Provide the (X, Y) coordinate of the cell's center where the given text is located.  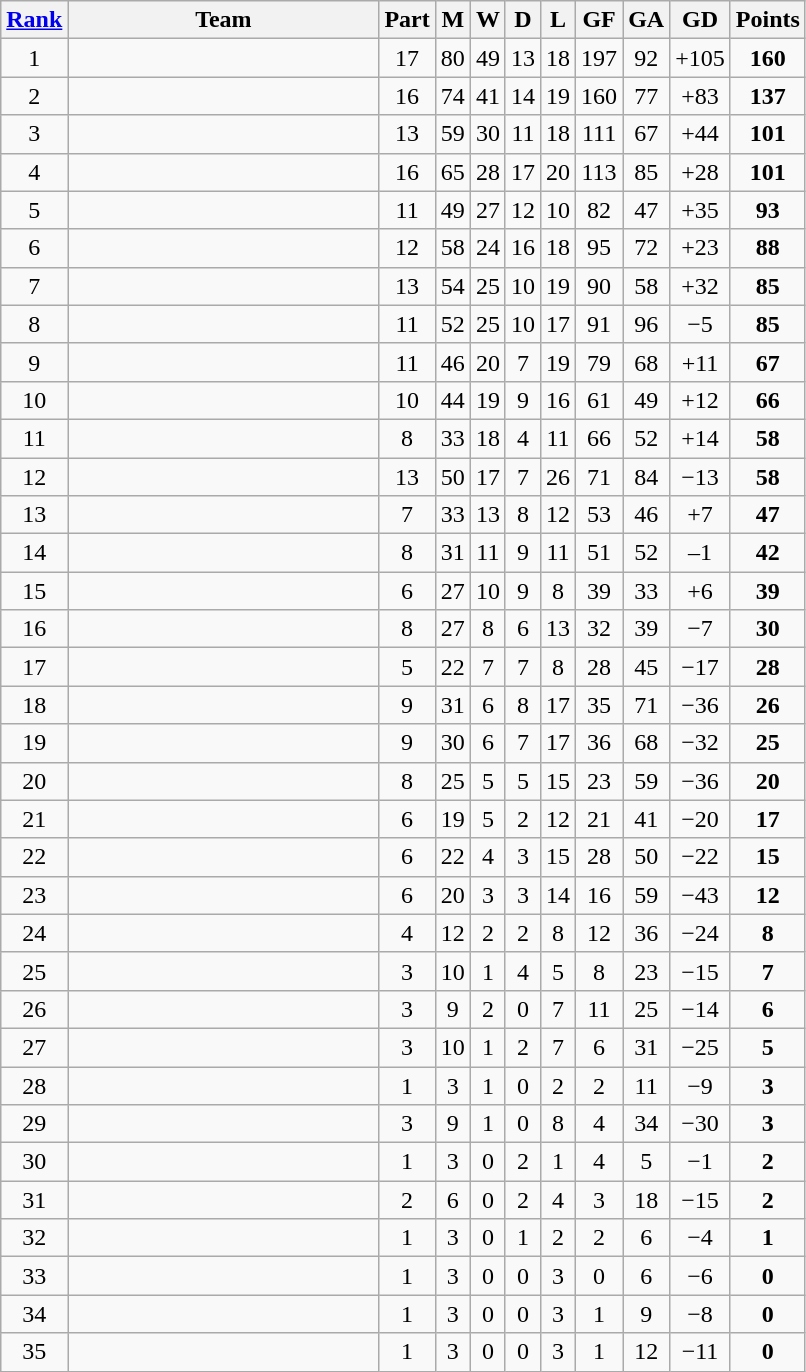
84 (646, 477)
GF (600, 20)
−7 (700, 629)
−9 (700, 1085)
L (558, 20)
92 (646, 58)
111 (600, 134)
72 (646, 248)
+12 (700, 400)
Part (407, 20)
+28 (700, 172)
+14 (700, 438)
−8 (700, 1314)
+6 (700, 591)
−20 (700, 819)
−13 (700, 477)
−43 (700, 895)
54 (452, 286)
W (488, 20)
+11 (700, 362)
65 (452, 172)
−25 (700, 1047)
61 (600, 400)
90 (600, 286)
+7 (700, 515)
+35 (700, 210)
74 (452, 96)
79 (600, 362)
−4 (700, 1238)
29 (34, 1124)
−14 (700, 1009)
Team (224, 20)
+32 (700, 286)
GA (646, 20)
+23 (700, 248)
−5 (700, 324)
−11 (700, 1352)
−32 (700, 743)
91 (600, 324)
−30 (700, 1124)
GD (700, 20)
Points (768, 20)
77 (646, 96)
53 (600, 515)
113 (600, 172)
197 (600, 58)
−24 (700, 933)
80 (452, 58)
137 (768, 96)
95 (600, 248)
82 (600, 210)
42 (768, 553)
44 (452, 400)
96 (646, 324)
51 (600, 553)
M (452, 20)
D (522, 20)
−17 (700, 667)
−6 (700, 1276)
−22 (700, 857)
Rank (34, 20)
+105 (700, 58)
93 (768, 210)
+83 (700, 96)
45 (646, 667)
+44 (700, 134)
–1 (700, 553)
−1 (700, 1162)
88 (768, 248)
